Identify which cell holds the provided text, then report its [x, y] central coordinate. 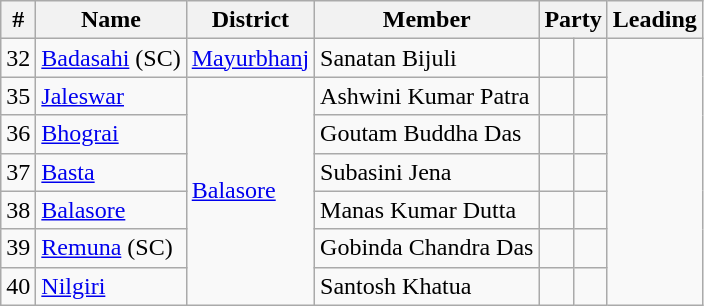
37 [18, 172]
Member [427, 20]
35 [18, 96]
Subasini Jena [427, 172]
Leading [654, 20]
Gobinda Chandra Das [427, 248]
Basta [111, 172]
Ashwini Kumar Patra [427, 96]
Santosh Khatua [427, 286]
40 [18, 286]
Party [573, 20]
Remuna (SC) [111, 248]
36 [18, 134]
39 [18, 248]
Sanatan Bijuli [427, 58]
Goutam Buddha Das [427, 134]
Nilgiri [111, 286]
District [250, 20]
Badasahi (SC) [111, 58]
Manas Kumar Dutta [427, 210]
Mayurbhanj [250, 58]
Name [111, 20]
38 [18, 210]
# [18, 20]
Jaleswar [111, 96]
Bhograi [111, 134]
32 [18, 58]
